From the cell containing the given text, extract its center point as [X, Y] coordinate. 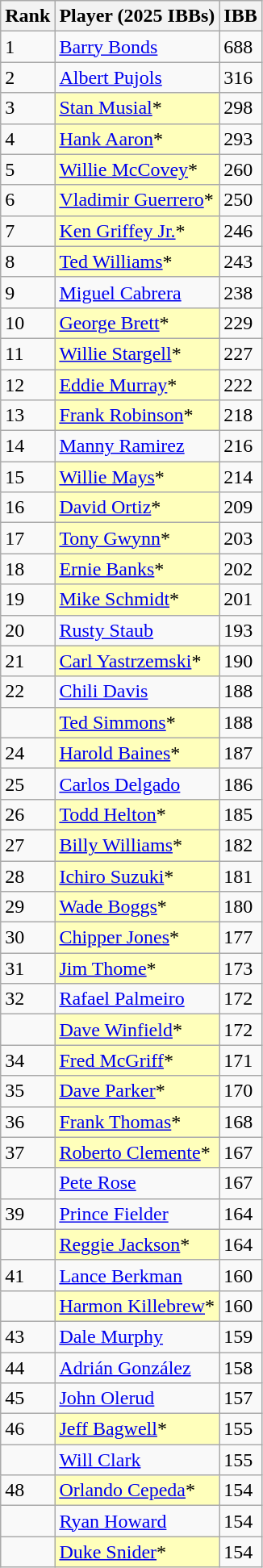
Rank [27, 16]
Ichiro Suzuki* [137, 876]
202 [240, 569]
Albert Pujols [137, 77]
214 [240, 477]
IBB [240, 16]
18 [27, 569]
Ted Williams* [137, 261]
Duke Snider* [137, 1552]
Player (2025 IBBs) [137, 16]
8 [27, 261]
34 [27, 1060]
39 [27, 1214]
170 [240, 1091]
168 [240, 1122]
182 [240, 845]
2 [27, 77]
Harold Baines* [137, 753]
David Ortiz* [137, 508]
159 [240, 1336]
Vladimir Guerrero* [137, 200]
George Brett* [137, 323]
10 [27, 323]
20 [27, 630]
32 [27, 999]
Rusty Staub [137, 630]
246 [240, 231]
203 [240, 538]
Ernie Banks* [137, 569]
Orlando Cepeda* [137, 1491]
216 [240, 446]
Miguel Cabrera [137, 292]
Willie Mays* [137, 477]
28 [27, 876]
Mike Schmidt* [137, 600]
180 [240, 907]
Dale Murphy [137, 1336]
5 [27, 169]
Chipper Jones* [137, 938]
Jim Thome* [137, 968]
218 [240, 416]
Jeff Bagwell* [137, 1429]
3 [27, 108]
243 [240, 261]
15 [27, 477]
Prince Fielder [137, 1214]
298 [240, 108]
25 [27, 784]
193 [240, 630]
1 [27, 47]
Barry Bonds [137, 47]
4 [27, 139]
171 [240, 1060]
Stan Musial* [137, 108]
Ken Griffey Jr.* [137, 231]
36 [27, 1122]
16 [27, 508]
13 [27, 416]
35 [27, 1091]
158 [240, 1368]
14 [27, 446]
Eddie Murray* [137, 385]
Pete Rose [137, 1183]
187 [240, 753]
Manny Ramirez [137, 446]
201 [240, 600]
Willie McCovey* [137, 169]
7 [27, 231]
12 [27, 385]
29 [27, 907]
Rafael Palmeiro [137, 999]
Carl Yastrzemski* [137, 661]
Frank Robinson* [137, 416]
222 [240, 385]
238 [240, 292]
Dave Parker* [137, 1091]
Reggie Jackson* [137, 1244]
19 [27, 600]
48 [27, 1491]
Adrián González [137, 1368]
45 [27, 1399]
181 [240, 876]
43 [27, 1336]
Lance Berkman [137, 1275]
6 [27, 200]
9 [27, 292]
37 [27, 1152]
316 [240, 77]
41 [27, 1275]
Hank Aaron* [137, 139]
688 [240, 47]
190 [240, 661]
Wade Boggs* [137, 907]
Roberto Clemente* [137, 1152]
185 [240, 814]
Ted Simmons* [137, 722]
17 [27, 538]
22 [27, 692]
173 [240, 968]
11 [27, 353]
26 [27, 814]
Frank Thomas* [137, 1122]
Ryan Howard [137, 1521]
27 [27, 845]
24 [27, 753]
Carlos Delgado [137, 784]
Chili Davis [137, 692]
Willie Stargell* [137, 353]
Dave Winfield* [137, 1030]
30 [27, 938]
186 [240, 784]
250 [240, 200]
Harmon Killebrew* [137, 1306]
227 [240, 353]
Tony Gwynn* [137, 538]
177 [240, 938]
157 [240, 1399]
Billy Williams* [137, 845]
31 [27, 968]
293 [240, 139]
260 [240, 169]
Todd Helton* [137, 814]
229 [240, 323]
44 [27, 1368]
21 [27, 661]
Will Clark [137, 1460]
46 [27, 1429]
209 [240, 508]
John Olerud [137, 1399]
Fred McGriff* [137, 1060]
